Determine the (X, Y) coordinate at the center of the cell enclosing the given text.  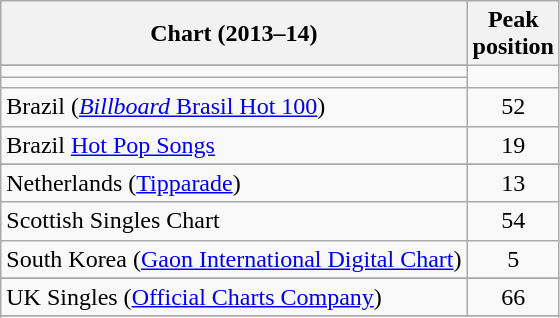
Peakposition (513, 34)
66 (513, 297)
Chart (2013–14) (234, 34)
52 (513, 107)
13 (513, 183)
South Korea (Gaon International Digital Chart) (234, 259)
UK Singles (Official Charts Company) (234, 297)
5 (513, 259)
Brazil Hot Pop Songs (234, 145)
54 (513, 221)
Scottish Singles Chart (234, 221)
19 (513, 145)
Brazil (Billboard Brasil Hot 100) (234, 107)
Netherlands (Tipparade) (234, 183)
